Scan for the cell matching the given text and deliver its (x, y) coordinate at center. 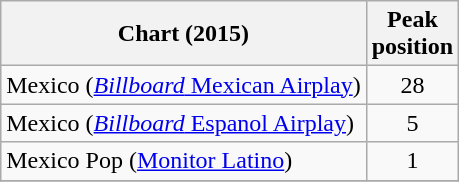
28 (412, 85)
Peakposition (412, 34)
Mexico (Billboard Mexican Airplay) (184, 85)
5 (412, 123)
Mexico (Billboard Espanol Airplay) (184, 123)
1 (412, 161)
Chart (2015) (184, 34)
Mexico Pop (Monitor Latino) (184, 161)
